From the cell containing the given text, extract its center point as [X, Y] coordinate. 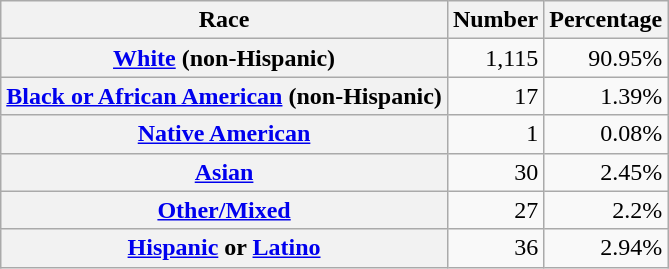
0.08% [606, 134]
2.45% [606, 172]
Black or African American (non-Hispanic) [224, 96]
36 [495, 248]
2.2% [606, 210]
2.94% [606, 248]
30 [495, 172]
White (non-Hispanic) [224, 58]
Race [224, 20]
1 [495, 134]
Number [495, 20]
Native American [224, 134]
1.39% [606, 96]
27 [495, 210]
1,115 [495, 58]
Asian [224, 172]
90.95% [606, 58]
Hispanic or Latino [224, 248]
Percentage [606, 20]
17 [495, 96]
Other/Mixed [224, 210]
